From the cell containing the given text, extract its center point as [X, Y] coordinate. 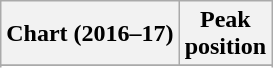
Chart (2016–17) [90, 34]
Peakposition [225, 34]
